Locate the cell with the specified text and output its [x, y] center coordinate. 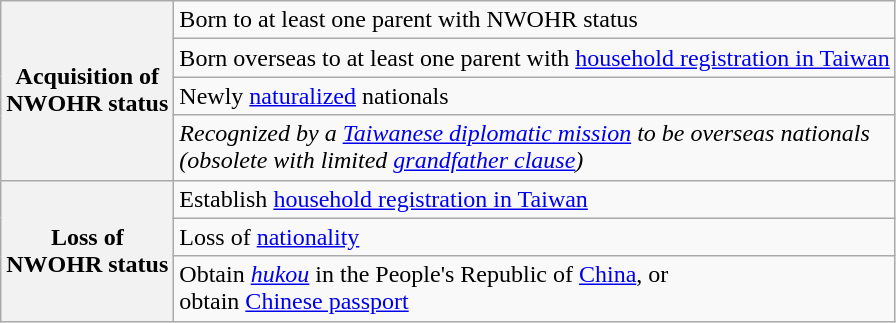
Newly naturalized nationals [534, 96]
Obtain hukou in the People's Republic of China, orobtain Chinese passport [534, 288]
Loss ofNWOHR status [88, 250]
Recognized by a Taiwanese diplomatic mission to be overseas nationals(obsolete with limited grandfather clause) [534, 148]
Establish household registration in Taiwan [534, 199]
Born overseas to at least one parent with household registration in Taiwan [534, 58]
Acquisition ofNWOHR status [88, 90]
Born to at least one parent with NWOHR status [534, 20]
Loss of nationality [534, 237]
